Search for the cell housing the specified text and yield its [X, Y] center coordinate. 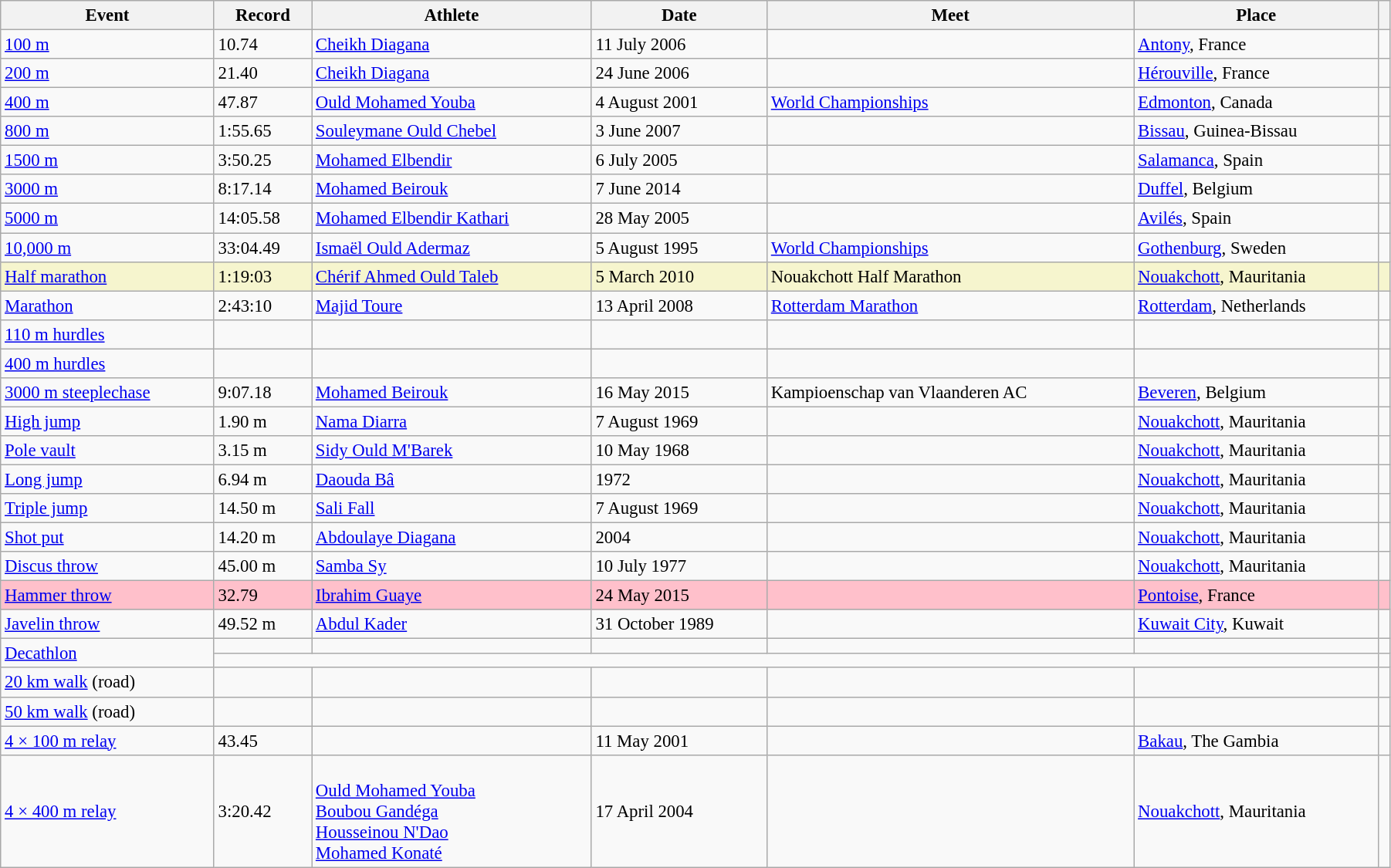
Bissau, Guinea-Bissau [1257, 131]
Salamanca, Spain [1257, 160]
5000 m [107, 218]
20 km walk (road) [107, 683]
Rotterdam Marathon [949, 306]
10,000 m [107, 248]
Event [107, 15]
Pole vault [107, 451]
6 July 2005 [679, 160]
3 June 2007 [679, 131]
49.52 m [262, 624]
Date [679, 15]
Abdoulaye Diagana [452, 538]
Souleymane Ould Chebel [452, 131]
Mohamed Elbendir Kathari [452, 218]
1972 [679, 479]
Decathlon [107, 654]
Javelin throw [107, 624]
Edmonton, Canada [1257, 103]
Meet [949, 15]
Nouakchott Half Marathon [949, 276]
24 June 2006 [679, 73]
Gothenburg, Sweden [1257, 248]
Ould Mohamed Youba [452, 103]
110 m hurdles [107, 334]
Samba Sy [452, 566]
2:43:10 [262, 306]
Ibrahim Guaye [452, 596]
4 × 400 m relay [107, 811]
3:50.25 [262, 160]
Ismaël Ould Adermaz [452, 248]
Record [262, 15]
400 m [107, 103]
Hérouville, France [1257, 73]
10 July 1977 [679, 566]
14.20 m [262, 538]
Hammer throw [107, 596]
2004 [679, 538]
Kampioenschap van Vlaanderen AC [949, 393]
31 October 1989 [679, 624]
17 April 2004 [679, 811]
32.79 [262, 596]
Rotterdam, Netherlands [1257, 306]
Avilés, Spain [1257, 218]
9:07.18 [262, 393]
Pontoise, France [1257, 596]
Discus throw [107, 566]
Majid Toure [452, 306]
Abdul Kader [452, 624]
Bakau, The Gambia [1257, 741]
Nama Diarra [452, 421]
11 July 2006 [679, 45]
1:19:03 [262, 276]
14.50 m [262, 508]
5 March 2010 [679, 276]
Beveren, Belgium [1257, 393]
28 May 2005 [679, 218]
1:55.65 [262, 131]
10 May 1968 [679, 451]
21.40 [262, 73]
Athlete [452, 15]
1500 m [107, 160]
Shot put [107, 538]
Antony, France [1257, 45]
10.74 [262, 45]
High jump [107, 421]
Place [1257, 15]
800 m [107, 131]
Mohamed Elbendir [452, 160]
200 m [107, 73]
6.94 m [262, 479]
Long jump [107, 479]
Daouda Bâ [452, 479]
Duffel, Belgium [1257, 189]
3000 m steeplechase [107, 393]
3:20.42 [262, 811]
5 August 1995 [679, 248]
Sidy Ould M'Barek [452, 451]
11 May 2001 [679, 741]
400 m hurdles [107, 363]
14:05.58 [262, 218]
3.15 m [262, 451]
50 km walk (road) [107, 711]
13 April 2008 [679, 306]
16 May 2015 [679, 393]
Kuwait City, Kuwait [1257, 624]
100 m [107, 45]
Ould Mohamed YoubaBoubou GandégaHousseinou N'DaoMohamed Konaté [452, 811]
47.87 [262, 103]
4 August 2001 [679, 103]
45.00 m [262, 566]
43.45 [262, 741]
24 May 2015 [679, 596]
Marathon [107, 306]
3000 m [107, 189]
Triple jump [107, 508]
Chérif Ahmed Ould Taleb [452, 276]
Half marathon [107, 276]
1.90 m [262, 421]
8:17.14 [262, 189]
Sali Fall [452, 508]
33:04.49 [262, 248]
7 June 2014 [679, 189]
4 × 100 m relay [107, 741]
